Identify which cell holds the provided text, then report its (X, Y) central coordinate. 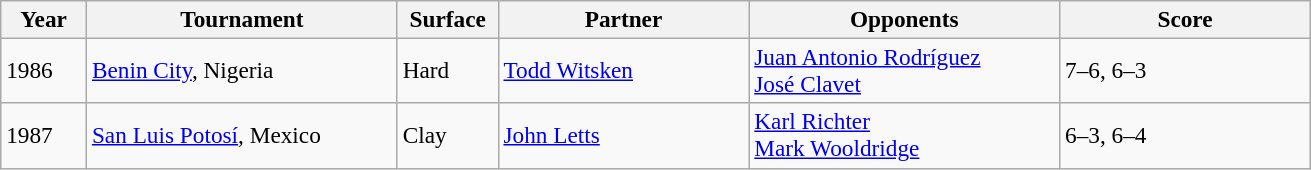
Surface (448, 19)
Hard (448, 70)
Tournament (242, 19)
Clay (448, 136)
San Luis Potosí, Mexico (242, 136)
Juan Antonio Rodríguez José Clavet (904, 70)
Year (44, 19)
Benin City, Nigeria (242, 70)
Score (1186, 19)
1986 (44, 70)
Opponents (904, 19)
Todd Witsken (624, 70)
7–6, 6–3 (1186, 70)
John Letts (624, 136)
6–3, 6–4 (1186, 136)
Partner (624, 19)
Karl Richter Mark Wooldridge (904, 136)
1987 (44, 136)
